Return the (x, y) coordinate for the center point of the cell that contains the specified text.  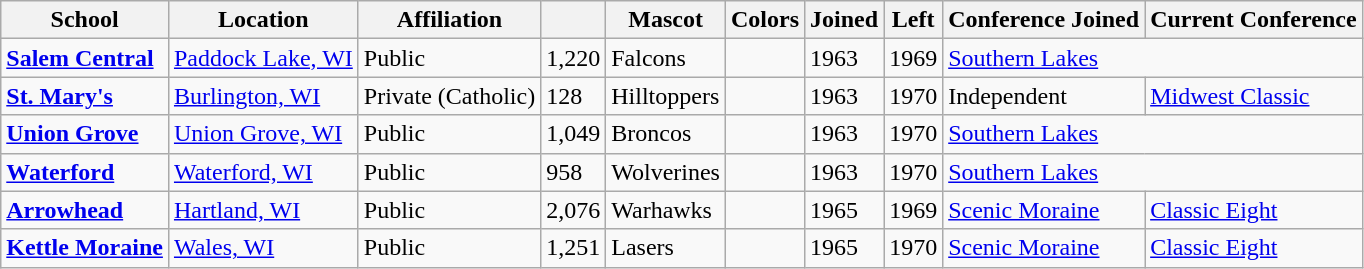
Paddock Lake, WI (263, 58)
Union Grove (85, 134)
Current Conference (1254, 20)
Wolverines (666, 172)
Lasers (666, 248)
Waterford, WI (263, 172)
Union Grove, WI (263, 134)
1,049 (574, 134)
Hartland, WI (263, 210)
Kettle Moraine (85, 248)
Burlington, WI (263, 96)
Private (Catholic) (449, 96)
Falcons (666, 58)
2,076 (574, 210)
Conference Joined (1044, 20)
Independent (1044, 96)
Warhawks (666, 210)
Waterford (85, 172)
Affiliation (449, 20)
Left (914, 20)
958 (574, 172)
Broncos (666, 134)
Arrowhead (85, 210)
St. Mary's (85, 96)
1,251 (574, 248)
Joined (844, 20)
1,220 (574, 58)
Location (263, 20)
Mascot (666, 20)
Colors (764, 20)
Salem Central (85, 58)
128 (574, 96)
Midwest Classic (1254, 96)
Hilltoppers (666, 96)
Wales, WI (263, 248)
School (85, 20)
